Output the [x, y] coordinate of the center of the cell containing the given text.  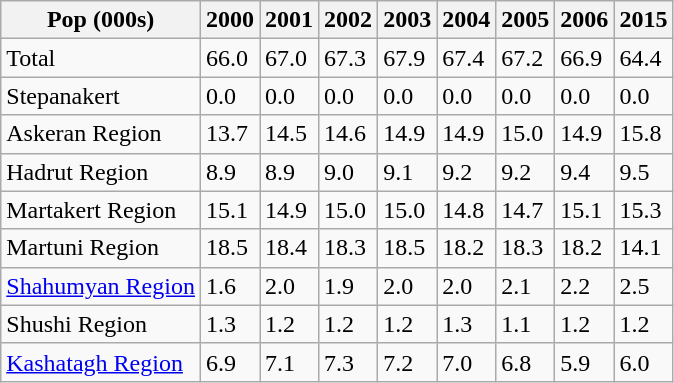
9.4 [584, 172]
2.5 [644, 286]
1.1 [526, 324]
14.1 [644, 248]
Kashatagh Region [101, 362]
7.1 [290, 362]
2006 [584, 20]
2015 [644, 20]
15.8 [644, 134]
67.4 [466, 58]
14.7 [526, 210]
13.7 [230, 134]
Martuni Region [101, 248]
2001 [290, 20]
Askeran Region [101, 134]
66.0 [230, 58]
67.0 [290, 58]
2000 [230, 20]
6.0 [644, 362]
18.4 [290, 248]
Hadrut Region [101, 172]
5.9 [584, 362]
7.2 [408, 362]
2.2 [584, 286]
Stepanakert [101, 96]
14.8 [466, 210]
7.0 [466, 362]
1.9 [348, 286]
2005 [526, 20]
64.4 [644, 58]
66.9 [584, 58]
15.3 [644, 210]
7.3 [348, 362]
9.1 [408, 172]
Shahumyan Region [101, 286]
67.3 [348, 58]
9.5 [644, 172]
6.9 [230, 362]
67.9 [408, 58]
2002 [348, 20]
6.8 [526, 362]
1.6 [230, 286]
2004 [466, 20]
14.6 [348, 134]
67.2 [526, 58]
2003 [408, 20]
14.5 [290, 134]
2.1 [526, 286]
Pop (000s) [101, 20]
Shushi Region [101, 324]
9.0 [348, 172]
Martakert Region [101, 210]
Total [101, 58]
